Provide the [x, y] coordinate of the cell's center where the given text is located.  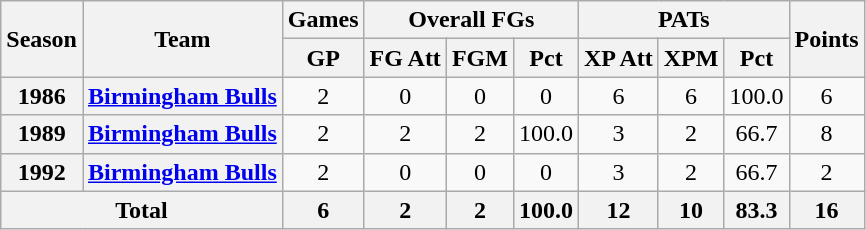
1992 [42, 172]
Total [142, 210]
1986 [42, 96]
Overall FGs [471, 20]
GP [323, 58]
10 [691, 210]
XP Att [619, 58]
XPM [691, 58]
8 [826, 134]
83.3 [756, 210]
Team [182, 39]
12 [619, 210]
1989 [42, 134]
FGM [480, 58]
Points [826, 39]
16 [826, 210]
Games [323, 20]
FG Att [405, 58]
Season [42, 39]
PATs [684, 20]
